Identify which cell holds the provided text, then report its [X, Y] central coordinate. 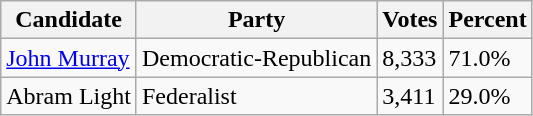
71.0% [488, 58]
Percent [488, 20]
Federalist [256, 96]
8,333 [410, 58]
Democratic-Republican [256, 58]
Votes [410, 20]
3,411 [410, 96]
Candidate [69, 20]
29.0% [488, 96]
John Murray [69, 58]
Abram Light [69, 96]
Party [256, 20]
